From the cell containing the given text, extract its center point as (X, Y) coordinate. 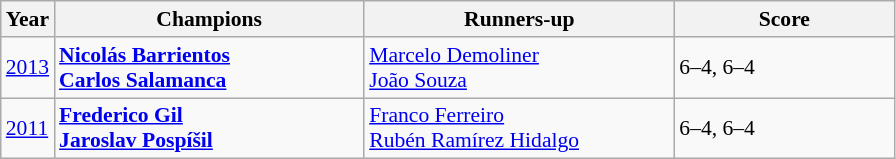
2011 (28, 128)
Year (28, 19)
Runners-up (519, 19)
Nicolás Barrientos Carlos Salamanca (209, 68)
Frederico Gil Jaroslav Pospíšil (209, 128)
Marcelo Demoliner João Souza (519, 68)
2013 (28, 68)
Champions (209, 19)
Franco Ferreiro Rubén Ramírez Hidalgo (519, 128)
Score (784, 19)
